Find where the given text appears and provide that cell's center as (x, y) coordinate. 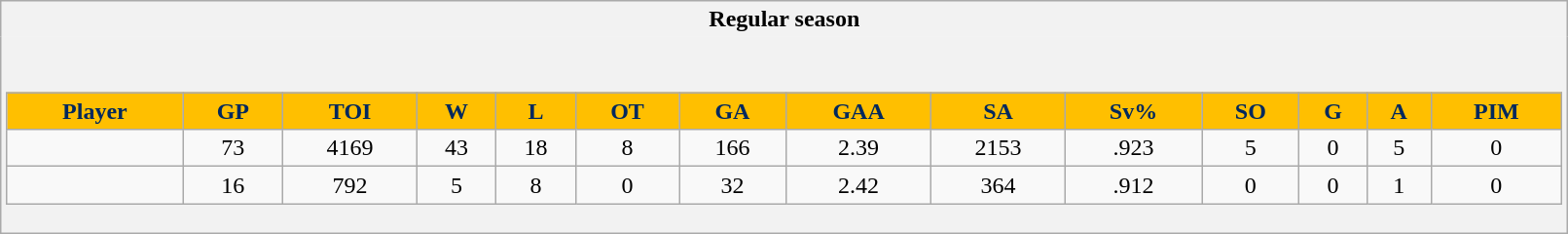
PIM (1496, 111)
364 (999, 185)
.923 (1133, 148)
TOI (350, 111)
792 (350, 185)
4169 (350, 148)
GA (732, 111)
SA (999, 111)
GP (234, 111)
Player (95, 111)
1 (1399, 185)
166 (732, 148)
OT (627, 111)
GAA (858, 111)
73 (234, 148)
2.39 (858, 148)
32 (732, 185)
2.42 (858, 185)
43 (456, 148)
16 (234, 185)
SO (1251, 111)
Sv% (1133, 111)
L (536, 111)
Regular season (784, 19)
G (1333, 111)
W (456, 111)
A (1399, 111)
18 (536, 148)
2153 (999, 148)
.912 (1133, 185)
Player GP TOI W L OT GA GAA SA Sv% SO G A PIM 73 4169 43 18 8 166 2.39 2153 .923 5 0 5 0 16 792 5 8 0 32 2.42 364 .912 0 0 1 0 (784, 135)
